Find where the given text appears and provide that cell's center as [X, Y] coordinate. 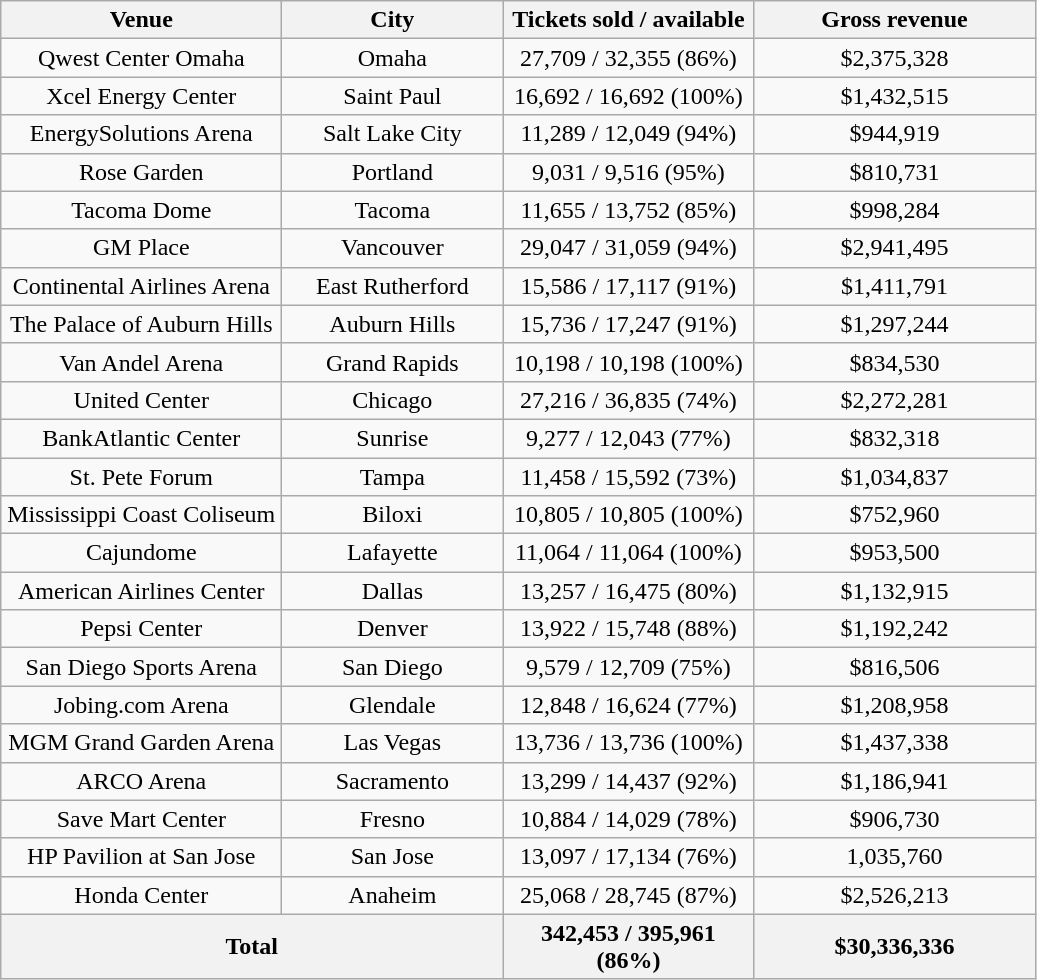
Sacramento [392, 781]
ARCO Arena [142, 781]
27,709 / 32,355 (86%) [628, 58]
13,736 / 13,736 (100%) [628, 743]
Tacoma Dome [142, 210]
Mississippi Coast Coliseum [142, 515]
Venue [142, 20]
25,068 / 28,745 (87%) [628, 895]
$1,297,244 [894, 324]
9,031 / 9,516 (95%) [628, 172]
BankAtlantic Center [142, 438]
$810,731 [894, 172]
Tampa [392, 477]
Anaheim [392, 895]
$906,730 [894, 819]
13,097 / 17,134 (76%) [628, 857]
11,064 / 11,064 (100%) [628, 553]
Sunrise [392, 438]
$2,941,495 [894, 248]
Total [252, 946]
$752,960 [894, 515]
San Jose [392, 857]
15,586 / 17,117 (91%) [628, 286]
$2,526,213 [894, 895]
Qwest Center Omaha [142, 58]
Fresno [392, 819]
Rose Garden [142, 172]
American Airlines Center [142, 591]
Tacoma [392, 210]
Continental Airlines Arena [142, 286]
$1,192,242 [894, 629]
27,216 / 36,835 (74%) [628, 400]
$30,336,336 [894, 946]
The Palace of Auburn Hills [142, 324]
$944,919 [894, 134]
Cajundome [142, 553]
Omaha [392, 58]
Portland [392, 172]
Biloxi [392, 515]
Auburn Hills [392, 324]
City [392, 20]
GM Place [142, 248]
$1,208,958 [894, 705]
Vancouver [392, 248]
1,035,760 [894, 857]
$834,530 [894, 362]
$1,432,515 [894, 96]
15,736 / 17,247 (91%) [628, 324]
$2,375,328 [894, 58]
342,453 / 395,961 (86%) [628, 946]
11,289 / 12,049 (94%) [628, 134]
Glendale [392, 705]
$2,272,281 [894, 400]
Xcel Energy Center [142, 96]
Grand Rapids [392, 362]
MGM Grand Garden Arena [142, 743]
$1,186,941 [894, 781]
Salt Lake City [392, 134]
Lafayette [392, 553]
Chicago [392, 400]
Las Vegas [392, 743]
16,692 / 16,692 (100%) [628, 96]
11,458 / 15,592 (73%) [628, 477]
Save Mart Center [142, 819]
13,257 / 16,475 (80%) [628, 591]
San Diego Sports Arena [142, 667]
Pepsi Center [142, 629]
United Center [142, 400]
$816,506 [894, 667]
12,848 / 16,624 (77%) [628, 705]
Dallas [392, 591]
$953,500 [894, 553]
Honda Center [142, 895]
9,277 / 12,043 (77%) [628, 438]
$1,132,915 [894, 591]
$998,284 [894, 210]
29,047 / 31,059 (94%) [628, 248]
Gross revenue [894, 20]
Jobing.com Arena [142, 705]
San Diego [392, 667]
10,884 / 14,029 (78%) [628, 819]
$832,318 [894, 438]
$1,411,791 [894, 286]
10,805 / 10,805 (100%) [628, 515]
EnergySolutions Arena [142, 134]
St. Pete Forum [142, 477]
HP Pavilion at San Jose [142, 857]
$1,437,338 [894, 743]
10,198 / 10,198 (100%) [628, 362]
9,579 / 12,709 (75%) [628, 667]
Denver [392, 629]
Tickets sold / available [628, 20]
Van Andel Arena [142, 362]
13,922 / 15,748 (88%) [628, 629]
East Rutherford [392, 286]
Saint Paul [392, 96]
11,655 / 13,752 (85%) [628, 210]
$1,034,837 [894, 477]
13,299 / 14,437 (92%) [628, 781]
